Search for the cell housing the specified text and yield its (x, y) center coordinate. 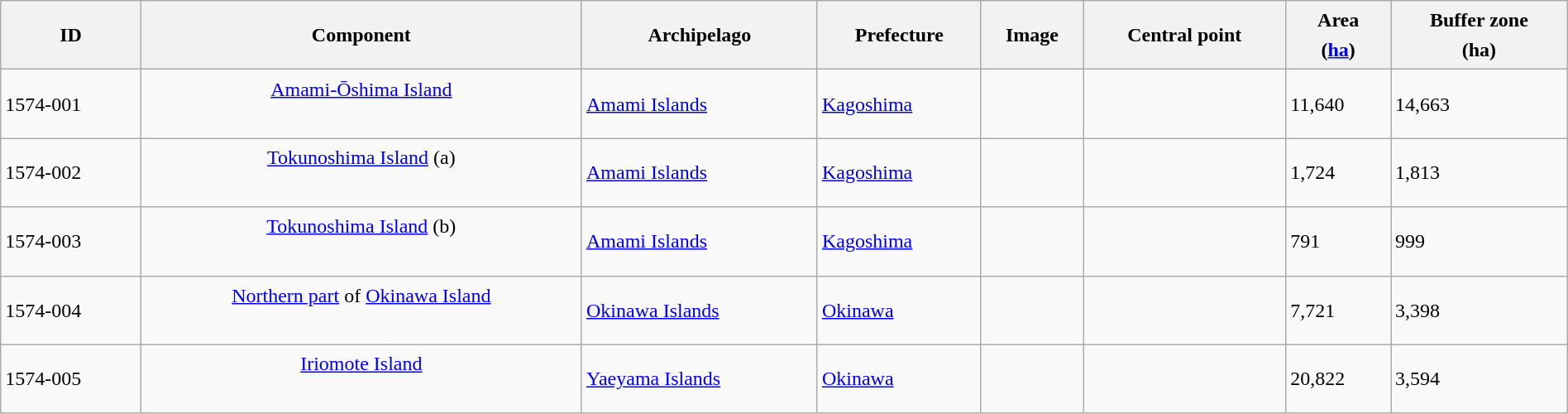
Archipelago (700, 35)
1574-005 (71, 379)
1574-001 (71, 104)
ID (71, 35)
Northern part of Okinawa Island (361, 310)
Tokunoshima Island (a) (361, 172)
Amami-Ōshima Island (361, 104)
3,398 (1480, 310)
Area(ha) (1338, 35)
Component (361, 35)
14,663 (1480, 104)
1,813 (1480, 172)
999 (1480, 242)
Prefecture (899, 35)
11,640 (1338, 104)
Yaeyama Islands (700, 379)
20,822 (1338, 379)
Image (1032, 35)
1574-004 (71, 310)
Okinawa Islands (700, 310)
Tokunoshima Island (b) (361, 242)
1574-003 (71, 242)
Iriomote Island (361, 379)
1,724 (1338, 172)
3,594 (1480, 379)
Central point (1184, 35)
1574-002 (71, 172)
Buffer zone(ha) (1480, 35)
791 (1338, 242)
7,721 (1338, 310)
